Search for the cell housing the specified text and yield its [X, Y] center coordinate. 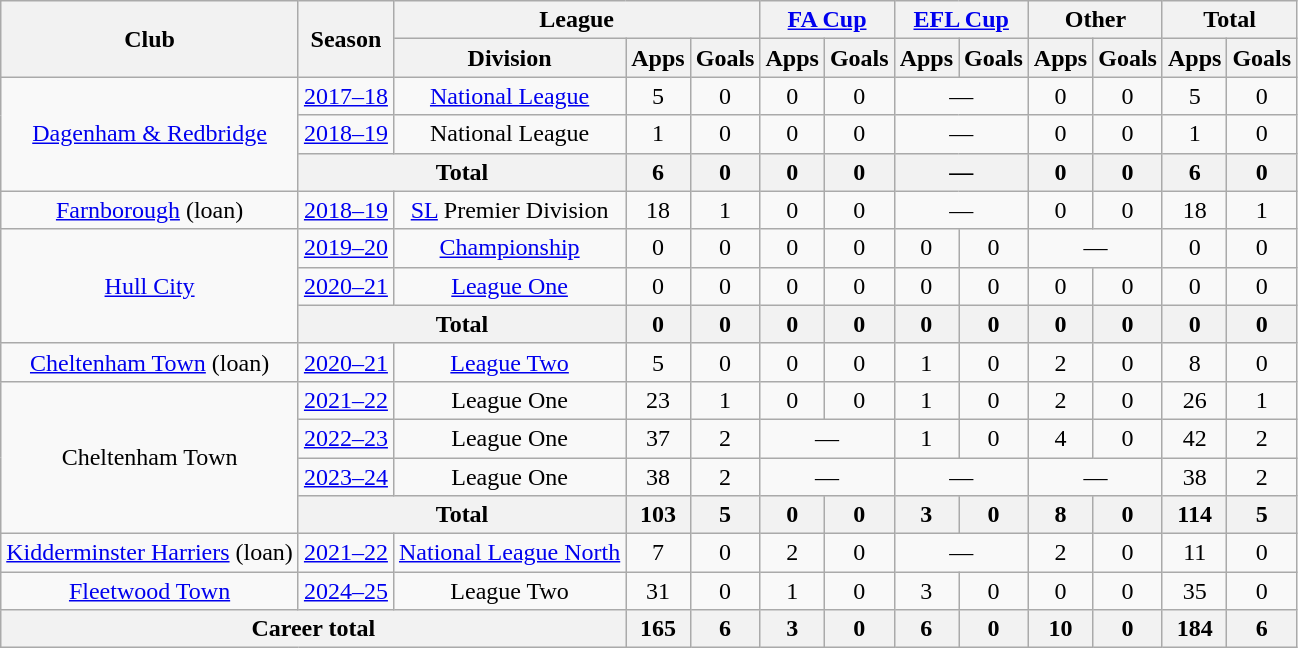
Club [150, 39]
Cheltenham Town (loan) [150, 362]
37 [658, 438]
League [576, 20]
Career total [314, 629]
2019–20 [346, 248]
7 [658, 553]
Farnborough (loan) [150, 210]
2024–25 [346, 591]
4 [1060, 438]
2023–24 [346, 477]
103 [658, 515]
Dagenham & Redbridge [150, 134]
23 [658, 400]
Season [346, 39]
31 [658, 591]
EFL Cup [961, 20]
Hull City [150, 286]
Championship [509, 248]
SL Premier Division [509, 210]
11 [1194, 553]
Other [1095, 20]
National League North [509, 553]
Cheltenham Town [150, 457]
165 [658, 629]
FA Cup [827, 20]
Kidderminster Harriers (loan) [150, 553]
26 [1194, 400]
Division [509, 58]
10 [1060, 629]
114 [1194, 515]
35 [1194, 591]
184 [1194, 629]
2017–18 [346, 96]
Fleetwood Town [150, 591]
42 [1194, 438]
2022–23 [346, 438]
